Capture the cell that displays the provided text and extract its [x, y] central coordinate. 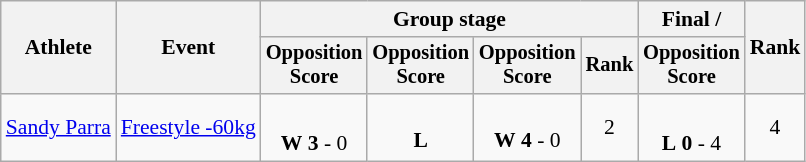
Event [188, 48]
Sandy Parra [58, 128]
Freestyle -60kg [188, 128]
W 4 - 0 [528, 128]
2 [610, 128]
L 0 - 4 [692, 128]
Athlete [58, 48]
4 [776, 128]
L [420, 128]
Group stage [450, 19]
W 3 - 0 [314, 128]
Final / [692, 19]
